Locate the cell with the specified text and output its (x, y) center coordinate. 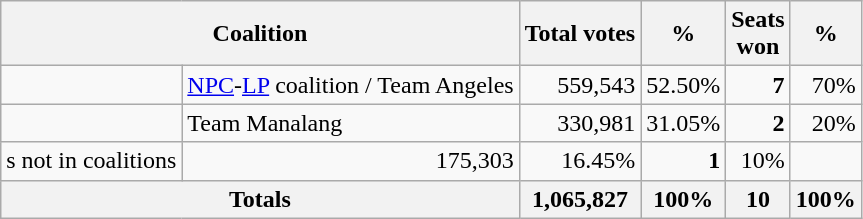
Team Manalang (350, 123)
330,981 (580, 123)
Seatswon (758, 34)
2 (758, 123)
175,303 (350, 161)
1 (684, 161)
70% (826, 85)
559,543 (580, 85)
NPC-LP coalition / Team Angeles (350, 85)
s not in coalitions (92, 161)
1,065,827 (580, 199)
10% (758, 161)
Total votes (580, 34)
52.50% (684, 85)
Totals (260, 199)
20% (826, 123)
7 (758, 85)
10 (758, 199)
Coalition (260, 34)
31.05% (684, 123)
16.45% (580, 161)
